Find where the given text appears and provide that cell's center as (x, y) coordinate. 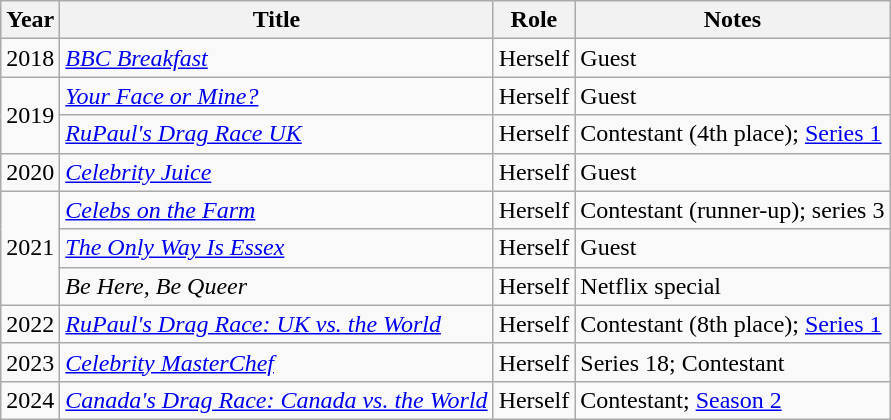
Role (534, 20)
Celebrity MasterChef (276, 362)
Contestant (4th place); Series 1 (732, 134)
2022 (30, 324)
Year (30, 20)
2024 (30, 400)
Canada's Drag Race: Canada vs. the World (276, 400)
Contestant (runner-up); series 3 (732, 210)
Contestant; Season 2 (732, 400)
The Only Way Is Essex (276, 248)
2019 (30, 115)
Title (276, 20)
2020 (30, 172)
RuPaul's Drag Race UK (276, 134)
Notes (732, 20)
Contestant (8th place); Series 1 (732, 324)
Series 18; Contestant (732, 362)
2021 (30, 248)
BBC Breakfast (276, 58)
Celebrity Juice (276, 172)
Netflix special (732, 286)
2023 (30, 362)
2018 (30, 58)
Your Face or Mine? (276, 96)
Be Here, Be Queer (276, 286)
Celebs on the Farm (276, 210)
RuPaul's Drag Race: UK vs. the World (276, 324)
